Pinpoint the cell where the given text exists, returning its [X, Y] midpoint coordinate. 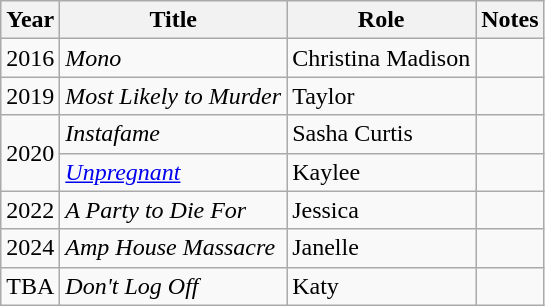
Role [382, 20]
A Party to Die For [174, 210]
Don't Log Off [174, 286]
Janelle [382, 248]
Katy [382, 286]
Notes [510, 20]
Amp House Massacre [174, 248]
2019 [30, 96]
TBA [30, 286]
Unpregnant [174, 172]
Sasha Curtis [382, 134]
2016 [30, 58]
Year [30, 20]
Mono [174, 58]
2022 [30, 210]
2024 [30, 248]
Christina Madison [382, 58]
Kaylee [382, 172]
Most Likely to Murder [174, 96]
2020 [30, 153]
Jessica [382, 210]
Instafame [174, 134]
Title [174, 20]
Taylor [382, 96]
